For the text-containing cell, return its midpoint in (x, y) coordinate format. 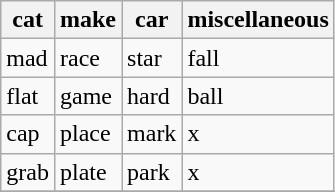
place (88, 134)
park (152, 172)
game (88, 96)
ball (258, 96)
miscellaneous (258, 20)
mark (152, 134)
grab (28, 172)
hard (152, 96)
flat (28, 96)
mad (28, 58)
plate (88, 172)
cap (28, 134)
cat (28, 20)
make (88, 20)
race (88, 58)
car (152, 20)
star (152, 58)
fall (258, 58)
